Locate the cell with the specified text and output its [X, Y] center coordinate. 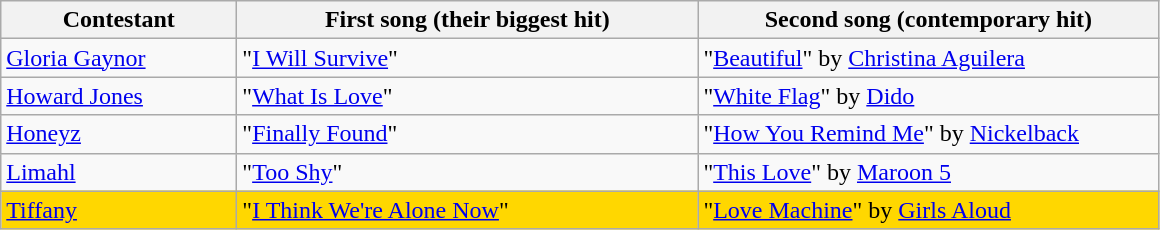
Contestant [119, 20]
"What Is Love" [468, 96]
"Beautiful" by Christina Aguilera [928, 58]
"White Flag" by Dido [928, 96]
Tiffany [119, 210]
"Love Machine" by Girls Aloud [928, 210]
"How You Remind Me" by Nickelback [928, 134]
"Too Shy" [468, 172]
Gloria Gaynor [119, 58]
"I Will Survive" [468, 58]
Howard Jones [119, 96]
"This Love" by Maroon 5 [928, 172]
Second song (contemporary hit) [928, 20]
Honeyz [119, 134]
"I Think We're Alone Now" [468, 210]
"Finally Found" [468, 134]
First song (their biggest hit) [468, 20]
Limahl [119, 172]
